Output the [x, y] coordinate of the center of the cell containing the given text.  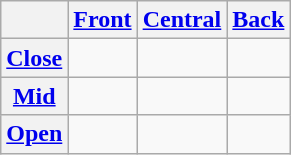
Open [34, 134]
Back [258, 20]
Close [34, 58]
Central [182, 20]
Mid [34, 96]
Front [102, 20]
